For the text-containing cell, return its midpoint in (X, Y) coordinate format. 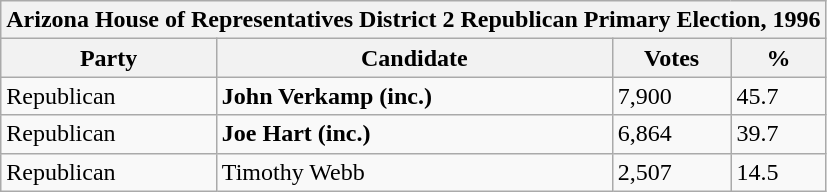
Timothy Webb (414, 172)
14.5 (778, 172)
% (778, 58)
39.7 (778, 134)
Candidate (414, 58)
45.7 (778, 96)
Party (109, 58)
Arizona House of Representatives District 2 Republican Primary Election, 1996 (414, 20)
Joe Hart (inc.) (414, 134)
John Verkamp (inc.) (414, 96)
7,900 (672, 96)
Votes (672, 58)
6,864 (672, 134)
2,507 (672, 172)
